Provide the [x, y] coordinate of the cell's center where the given text is located.  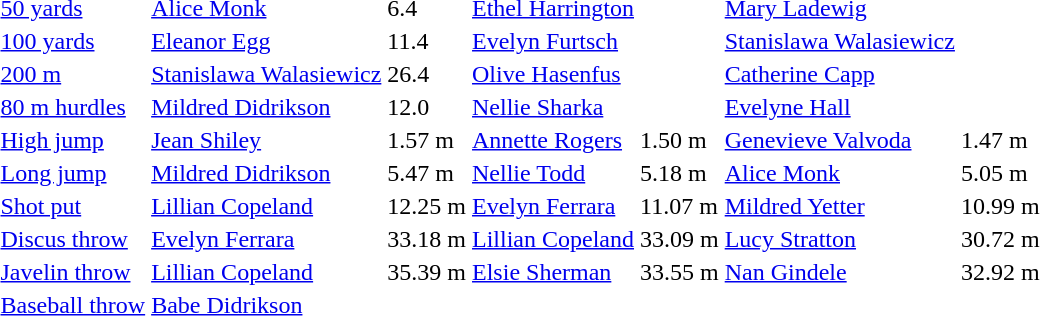
Nellie Todd [554, 173]
1.50 m [680, 140]
Olive Hasenfus [554, 74]
Jean Shiley [266, 140]
Evelyn Furtsch [554, 41]
Genevieve Valvoda [840, 140]
33.55 m [680, 272]
11.07 m [680, 206]
Eleanor Egg [266, 41]
Alice Monk [840, 173]
Evelyne Hall [840, 107]
Mildred Yetter [840, 206]
12.0 [427, 107]
Catherine Capp [840, 74]
Lucy Stratton [840, 239]
33.18 m [427, 239]
11.4 [427, 41]
Nellie Sharka [554, 107]
5.47 m [427, 173]
12.25 m [427, 206]
Nan Gindele [840, 272]
26.4 [427, 74]
1.57 m [427, 140]
Elsie Sherman [554, 272]
35.39 m [427, 272]
33.09 m [680, 239]
Annette Rogers [554, 140]
5.18 m [680, 173]
